Return (x, y) of the center of cell containing provided text 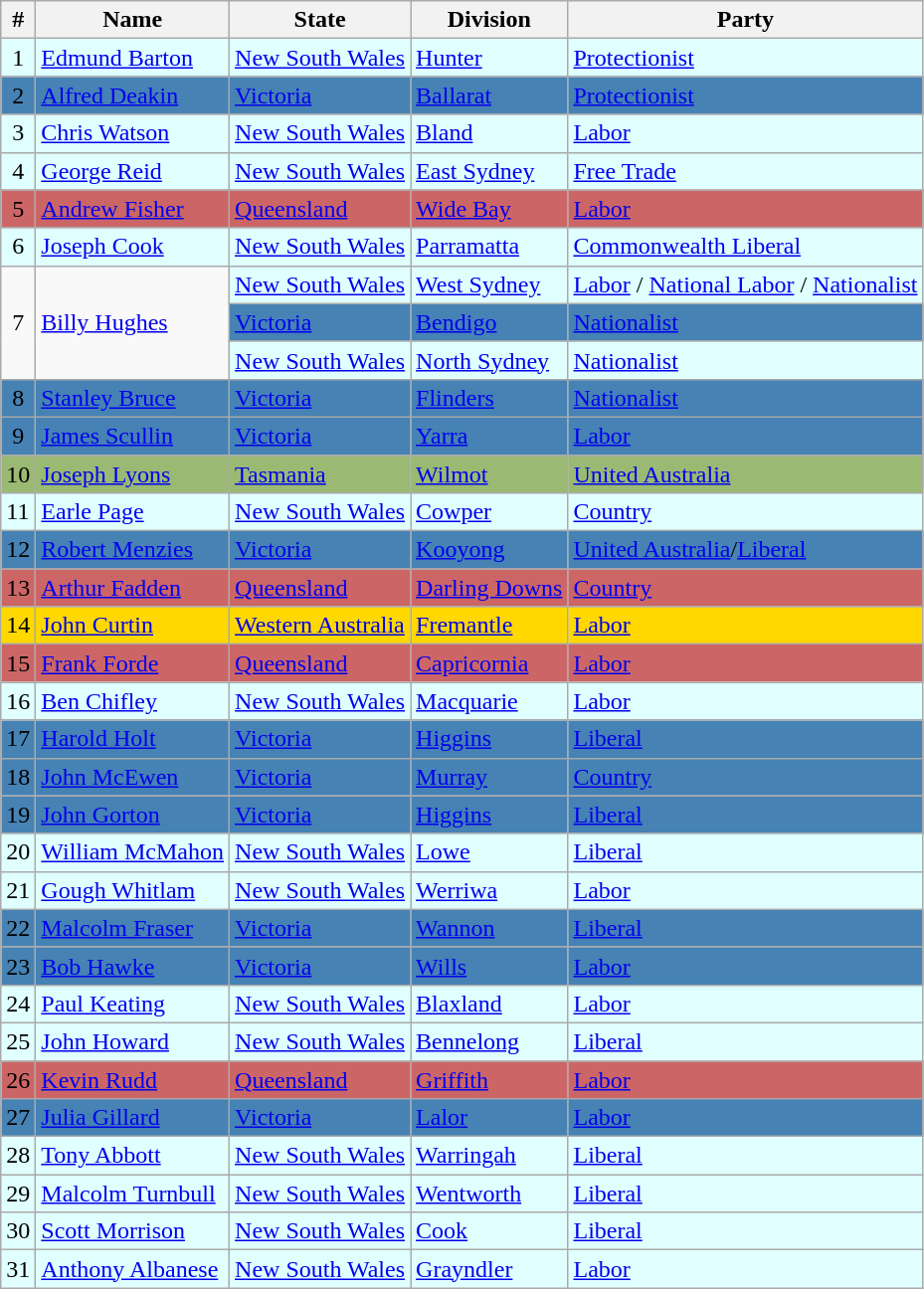
John Howard (133, 1041)
Bennelong (489, 1041)
Parramatta (489, 247)
25 (18, 1041)
Joseph Lyons (133, 474)
Griffith (489, 1079)
Wentworth (489, 1194)
Paul Keating (133, 1004)
22 (18, 928)
13 (18, 588)
East Sydney (489, 171)
21 (18, 890)
Warringah (489, 1156)
1 (18, 58)
Tasmania (320, 474)
Darling Downs (489, 588)
George Reid (133, 171)
Edmund Barton (133, 58)
North Sydney (489, 360)
Robert Menzies (133, 550)
Wilmot (489, 474)
17 (18, 739)
Joseph Cook (133, 247)
Western Australia (320, 626)
Lalor (489, 1118)
Harold Holt (133, 739)
Party (746, 20)
27 (18, 1118)
Anthony Albanese (133, 1269)
Kooyong (489, 550)
Kevin Rudd (133, 1079)
Chris Watson (133, 133)
Fremantle (489, 626)
United Australia/Liberal (746, 550)
Alfred Deakin (133, 95)
Name (133, 20)
2 (18, 95)
Division (489, 20)
West Sydney (489, 284)
Lowe (489, 852)
Flinders (489, 398)
31 (18, 1269)
6 (18, 247)
8 (18, 398)
Hunter (489, 58)
Arthur Fadden (133, 588)
Gough Whitlam (133, 890)
Macquarie (489, 701)
Bland (489, 133)
19 (18, 815)
# (18, 20)
23 (18, 966)
7 (18, 322)
Earle Page (133, 512)
Murray (489, 777)
29 (18, 1194)
John Curtin (133, 626)
26 (18, 1079)
Werriwa (489, 890)
Julia Gillard (133, 1118)
State (320, 20)
Bendigo (489, 322)
Cook (489, 1231)
Tony Abbott (133, 1156)
9 (18, 436)
Wills (489, 966)
20 (18, 852)
John McEwen (133, 777)
15 (18, 663)
James Scullin (133, 436)
Stanley Bruce (133, 398)
John Gorton (133, 815)
Cowper (489, 512)
Yarra (489, 436)
Blaxland (489, 1004)
Scott Morrison (133, 1231)
Commonwealth Liberal (746, 247)
Frank Forde (133, 663)
16 (18, 701)
12 (18, 550)
Bob Hawke (133, 966)
Wannon (489, 928)
Grayndler (489, 1269)
18 (18, 777)
United Australia (746, 474)
Ballarat (489, 95)
Andrew Fisher (133, 209)
10 (18, 474)
4 (18, 171)
Ben Chifley (133, 701)
Free Trade (746, 171)
Billy Hughes (133, 322)
30 (18, 1231)
Labor / National Labor / Nationalist (746, 284)
Malcolm Fraser (133, 928)
5 (18, 209)
Capricornia (489, 663)
William McMahon (133, 852)
Malcolm Turnbull (133, 1194)
11 (18, 512)
24 (18, 1004)
28 (18, 1156)
14 (18, 626)
3 (18, 133)
Wide Bay (489, 209)
